Locate the cell with the specified text and output its [X, Y] center coordinate. 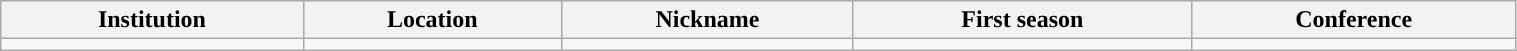
First season [1022, 20]
Nickname [707, 20]
Location [432, 20]
Conference [1354, 20]
Institution [152, 20]
